From the cell containing the given text, extract its center point as (X, Y) coordinate. 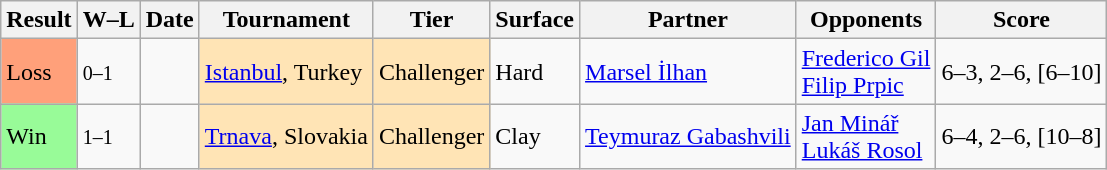
Frederico Gil Filip Prpic (866, 72)
W–L (108, 20)
Win (39, 136)
Loss (39, 72)
Jan Minář Lukáš Rosol (866, 136)
Clay (535, 136)
Date (170, 20)
Tier (431, 20)
Opponents (866, 20)
6–3, 2–6, [6–10] (1022, 72)
Istanbul, Turkey (286, 72)
Score (1022, 20)
6–4, 2–6, [10–8] (1022, 136)
Trnava, Slovakia (286, 136)
Marsel İlhan (688, 72)
Hard (535, 72)
Result (39, 20)
Surface (535, 20)
0–1 (108, 72)
Tournament (286, 20)
Teymuraz Gabashvili (688, 136)
Partner (688, 20)
1–1 (108, 136)
